Pinpoint the cell where the given text exists, returning its [X, Y] midpoint coordinate. 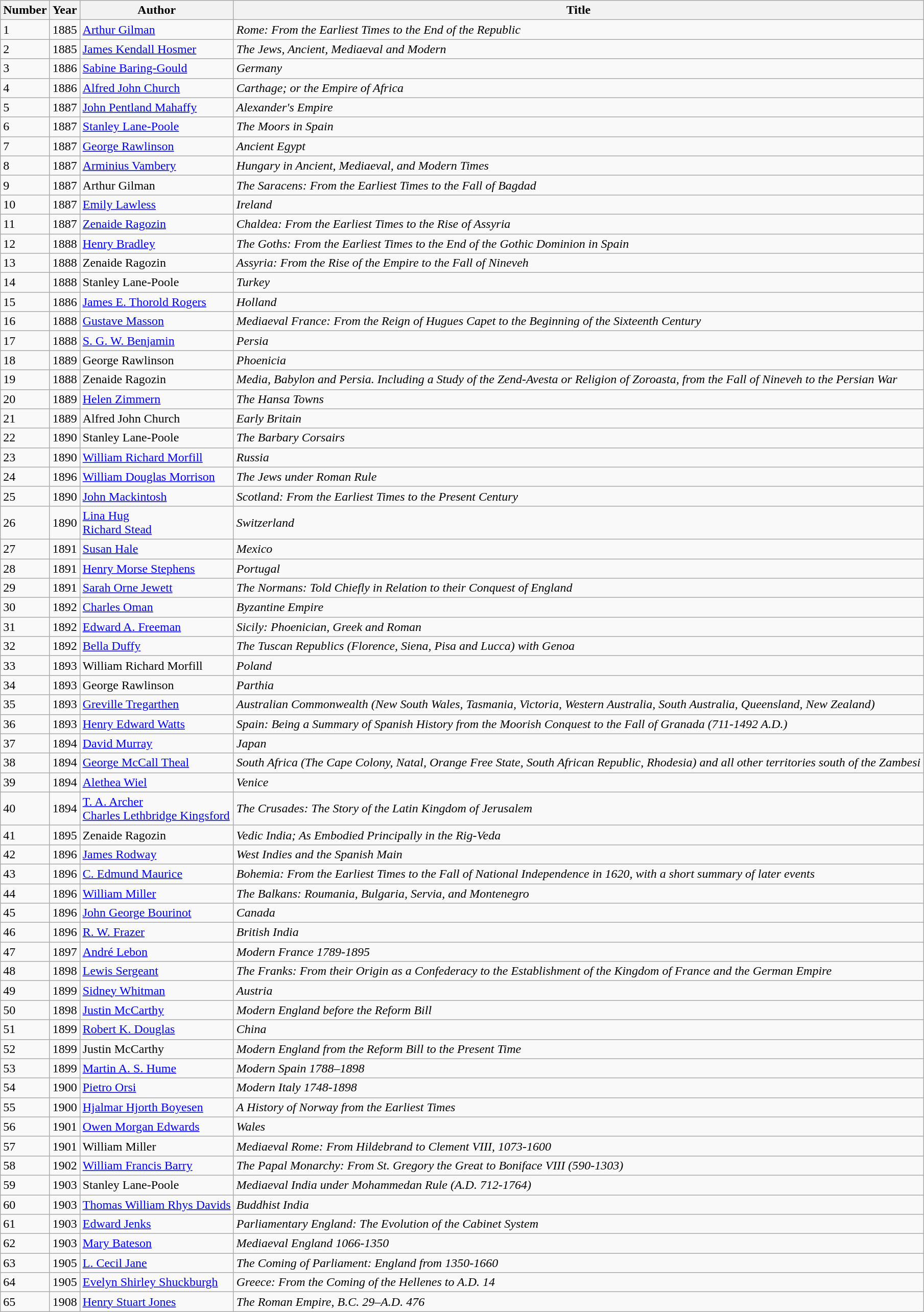
53 [25, 1068]
Buddhist India [578, 1204]
3 [25, 68]
The Barbary Corsairs [578, 438]
Modern France 1789-1895 [578, 952]
23 [25, 457]
Sabine Baring-Gould [156, 68]
Mary Bateson [156, 1244]
37 [25, 743]
4 [25, 88]
32 [25, 646]
The Crusades: The Story of the Latin Kingdom of Jerusalem [578, 808]
Bella Duffy [156, 646]
Byzantine Empire [578, 607]
Chaldea: From the Earliest Times to the Rise of Assyria [578, 224]
42 [25, 854]
35 [25, 705]
19 [25, 380]
63 [25, 1263]
22 [25, 438]
31 [25, 627]
John George Bourinot [156, 913]
T. A. ArcherCharles Lethbridge Kingsford [156, 808]
The Moors in Spain [578, 127]
60 [25, 1204]
The Jews under Roman Rule [578, 477]
Mediaeval Rome: From Hildebrand to Clement VIII, 1073-1600 [578, 1146]
Emily Lawless [156, 204]
The Papal Monarchy: From St. Gregory the Great to Boniface VIII (590-1303) [578, 1165]
Carthage; or the Empire of Africa [578, 88]
The Coming of Parliament: England from 1350-1660 [578, 1263]
Switzerland [578, 522]
C. Edmund Maurice [156, 874]
Ancient Egypt [578, 146]
62 [25, 1244]
Alexander's Empire [578, 107]
Greville Tregarthen [156, 705]
12 [25, 244]
51 [25, 1029]
Mediaeval England 1066-1350 [578, 1244]
20 [25, 399]
Japan [578, 743]
1902 [64, 1165]
China [578, 1029]
Modern Spain 1788–1898 [578, 1068]
Henry Edward Watts [156, 724]
Sidney Whitman [156, 991]
6 [25, 127]
15 [25, 302]
Gustave Masson [156, 321]
Bohemia: From the Earliest Times to the Fall of National Independence in 1620, with a short summary of later events [578, 874]
16 [25, 321]
Rome: From the Earliest Times to the End of the Republic [578, 30]
Parliamentary England: The Evolution of the Cabinet System [578, 1224]
Robert K. Douglas [156, 1029]
John Pentland Mahaffy [156, 107]
The Goths: From the Earliest Times to the End of the Gothic Dominion in Spain [578, 244]
Sicily: Phoenician, Greek and Roman [578, 627]
Poland [578, 666]
Mexico [578, 549]
18 [25, 360]
26 [25, 522]
Thomas William Rhys Davids [156, 1204]
Year [64, 10]
38 [25, 763]
The Balkans: Roumania, Bulgaria, Servia, and Montenegro [578, 894]
Canada [578, 913]
Edward Jenks [156, 1224]
58 [25, 1165]
John Mackintosh [156, 496]
57 [25, 1146]
65 [25, 1302]
Charles Oman [156, 607]
Mediaeval France: From the Reign of Hugues Capet to the Beginning of the Sixteenth Century [578, 321]
André Lebon [156, 952]
Ireland [578, 204]
Title [578, 10]
Lina HugRichard Stead [156, 522]
Wales [578, 1127]
Author [156, 10]
5 [25, 107]
Susan Hale [156, 549]
S. G. W. Benjamin [156, 341]
James E. Thorold Rogers [156, 302]
The Jews, Ancient, Mediaeval and Modern [578, 49]
40 [25, 808]
Pietro Orsi [156, 1088]
South Africa (The Cape Colony, Natal, Orange Free State, South African Republic, Rhodesia) and all other territories south of the Zambesi [578, 763]
The Saracens: From the Earliest Times to the Fall of Bagdad [578, 185]
Holland [578, 302]
The Tuscan Republics (Florence, Siena, Pisa and Lucca) with Genoa [578, 646]
Austria [578, 991]
Modern England from the Reform Bill to the Present Time [578, 1049]
14 [25, 283]
Hungary in Ancient, Mediaeval, and Modern Times [578, 166]
1897 [64, 952]
Arminius Vambery [156, 166]
7 [25, 146]
A History of Norway from the Earliest Times [578, 1107]
James Kendall Hosmer [156, 49]
Turkey [578, 283]
41 [25, 835]
Owen Morgan Edwards [156, 1127]
61 [25, 1224]
Modern Italy 1748-1898 [578, 1088]
54 [25, 1088]
30 [25, 607]
24 [25, 477]
17 [25, 341]
49 [25, 991]
52 [25, 1049]
21 [25, 418]
Phoenicia [578, 360]
36 [25, 724]
Hjalmar Hjorth Boyesen [156, 1107]
Alethea Wiel [156, 782]
25 [25, 496]
Russia [578, 457]
L. Cecil Jane [156, 1263]
Modern England before the Reform Bill [578, 1010]
Henry Stuart Jones [156, 1302]
British India [578, 932]
56 [25, 1127]
33 [25, 666]
43 [25, 874]
8 [25, 166]
Greece: From the Coming of the Hellenes to A.D. 14 [578, 1282]
The Franks: From their Origin as a Confederacy to the Establishment of the Kingdom of France and the German Empire [578, 971]
Mediaeval India under Mohammedan Rule (A.D. 712-1764) [578, 1185]
Early Britain [578, 418]
59 [25, 1185]
The Roman Empire, B.C. 29–A.D. 476 [578, 1302]
Venice [578, 782]
11 [25, 224]
48 [25, 971]
27 [25, 549]
39 [25, 782]
46 [25, 932]
1 [25, 30]
29 [25, 588]
2 [25, 49]
James Rodway [156, 854]
Media, Babylon and Persia. Including a Study of the Zend-Avesta or Religion of Zoroasta, from the Fall of Nineveh to the Persian War [578, 380]
9 [25, 185]
13 [25, 263]
Germany [578, 68]
47 [25, 952]
34 [25, 685]
Vedic India; As Embodied Principally in the Rig-Veda [578, 835]
Martin A. S. Hume [156, 1068]
45 [25, 913]
28 [25, 569]
The Hansa Towns [578, 399]
George McCall Theal [156, 763]
Sarah Orne Jewett [156, 588]
Henry Morse Stephens [156, 569]
Parthia [578, 685]
Assyria: From the Rise of the Empire to the Fall of Nineveh [578, 263]
Number [25, 10]
50 [25, 1010]
Lewis Sergeant [156, 971]
Portugal [578, 569]
Australian Commonwealth (New South Wales, Tasmania, Victoria, Western Australia, South Australia, Queensland, New Zealand) [578, 705]
Edward A. Freeman [156, 627]
Henry Bradley [156, 244]
Spain: Being a Summary of Spanish History from the Moorish Conquest to the Fall of Granada (711-1492 A.D.) [578, 724]
Evelyn Shirley Shuckburgh [156, 1282]
55 [25, 1107]
Helen Zimmern [156, 399]
William Douglas Morrison [156, 477]
10 [25, 204]
1908 [64, 1302]
44 [25, 894]
Persia [578, 341]
Scotland: From the Earliest Times to the Present Century [578, 496]
William Francis Barry [156, 1165]
1895 [64, 835]
The Normans: Told Chiefly in Relation to their Conquest of England [578, 588]
West Indies and the Spanish Main [578, 854]
R. W. Frazer [156, 932]
64 [25, 1282]
David Murray [156, 743]
